Return [X, Y] of the center of cell containing provided text 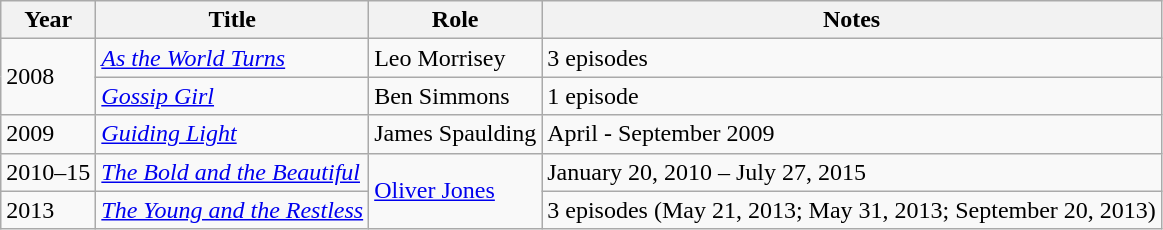
As the World Turns [232, 58]
3 episodes (May 21, 2013; May 31, 2013; September 20, 2013) [852, 210]
Guiding Light [232, 134]
Leo Morrisey [456, 58]
Year [48, 20]
2008 [48, 77]
The Bold and the Beautiful [232, 172]
2013 [48, 210]
1 episode [852, 96]
The Young and the Restless [232, 210]
3 episodes [852, 58]
Role [456, 20]
James Spaulding [456, 134]
Ben Simmons [456, 96]
January 20, 2010 – July 27, 2015 [852, 172]
April - September 2009 [852, 134]
Oliver Jones [456, 191]
Gossip Girl [232, 96]
Title [232, 20]
2010–15 [48, 172]
Notes [852, 20]
2009 [48, 134]
